Locate the cell with the specified text and output its (x, y) center coordinate. 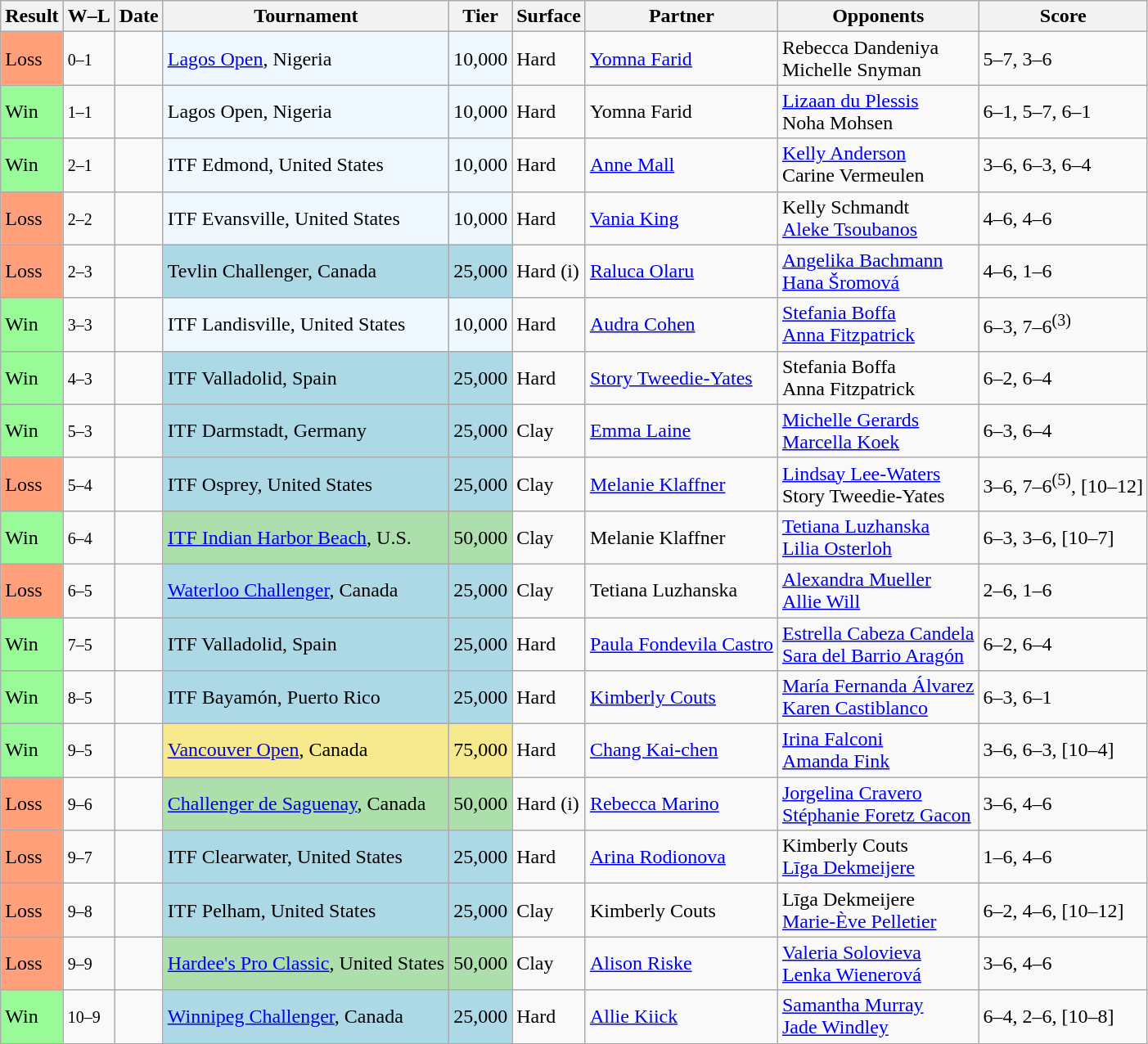
Result (32, 16)
Michelle Gerards Marcella Koek (878, 430)
Audra Cohen (681, 324)
Story Tweedie-Yates (681, 378)
2–1 (88, 165)
ITF Pelham, United States (306, 910)
7–5 (88, 643)
4–3 (88, 378)
6–3, 6–1 (1063, 697)
Kimberly Couts Līga Dekmeijere (878, 857)
Lizaan du Plessis Noha Mohsen (878, 111)
Vania King (681, 218)
Rebecca Marino (681, 803)
Tevlin Challenger, Canada (306, 272)
Raluca Olaru (681, 272)
3–6, 6–3, [10–4] (1063, 751)
Anne Mall (681, 165)
4–6, 4–6 (1063, 218)
Emma Laine (681, 430)
Kelly Schmandt Aleke Tsoubanos (878, 218)
ITF Landisville, United States (306, 324)
Arina Rodionova (681, 857)
6–5 (88, 591)
Samantha Murray Jade Windley (878, 1016)
4–6, 1–6 (1063, 272)
5–4 (88, 484)
75,000 (481, 751)
Lindsay Lee-Waters Story Tweedie-Yates (878, 484)
Score (1063, 16)
Jorgelina Cravero Stéphanie Foretz Gacon (878, 803)
Irina Falconi Amanda Fink (878, 751)
5–7, 3–6 (1063, 59)
ITF Indian Harbor Beach, U.S. (306, 537)
W–L (88, 16)
3–6, 7–6(5), [10–12] (1063, 484)
Kelly Anderson Carine Vermeulen (878, 165)
6–4 (88, 537)
6–3, 6–4 (1063, 430)
ITF Bayamón, Puerto Rico (306, 697)
Winnipeg Challenger, Canada (306, 1016)
9–6 (88, 803)
ITF Edmond, United States (306, 165)
1–1 (88, 111)
Valeria Solovieva Lenka Wienerová (878, 964)
Vancouver Open, Canada (306, 751)
Tetiana Luzhanska (681, 591)
Challenger de Saguenay, Canada (306, 803)
6–1, 5–7, 6–1 (1063, 111)
6–4, 2–6, [10–8] (1063, 1016)
Estrella Cabeza Candela Sara del Barrio Aragón (878, 643)
6–3, 7–6(3) (1063, 324)
Date (139, 16)
Partner (681, 16)
9–5 (88, 751)
ITF Osprey, United States (306, 484)
ITF Evansville, United States (306, 218)
Chang Kai-chen (681, 751)
ITF Clearwater, United States (306, 857)
Angelika Bachmann Hana Šromová (878, 272)
Hardee's Pro Classic, United States (306, 964)
Alexandra Mueller Allie Will (878, 591)
Allie Kiick (681, 1016)
2–3 (88, 272)
3–3 (88, 324)
6–2, 4–6, [10–12] (1063, 910)
Opponents (878, 16)
9–8 (88, 910)
9–9 (88, 964)
Tier (481, 16)
Līga Dekmeijere Marie-Ève Pelletier (878, 910)
6–3, 3–6, [10–7] (1063, 537)
Rebecca Dandeniya Michelle Snyman (878, 59)
1–6, 4–6 (1063, 857)
ITF Darmstadt, Germany (306, 430)
3–6, 6–3, 6–4 (1063, 165)
María Fernanda Álvarez Karen Castiblanco (878, 697)
Alison Riske (681, 964)
10–9 (88, 1016)
Tournament (306, 16)
Surface (549, 16)
8–5 (88, 697)
Tetiana Luzhanska Lilia Osterloh (878, 537)
5–3 (88, 430)
Waterloo Challenger, Canada (306, 591)
2–6, 1–6 (1063, 591)
9–7 (88, 857)
Paula Fondevila Castro (681, 643)
2–2 (88, 218)
0–1 (88, 59)
